Find where the given text appears and provide that cell's center as (x, y) coordinate. 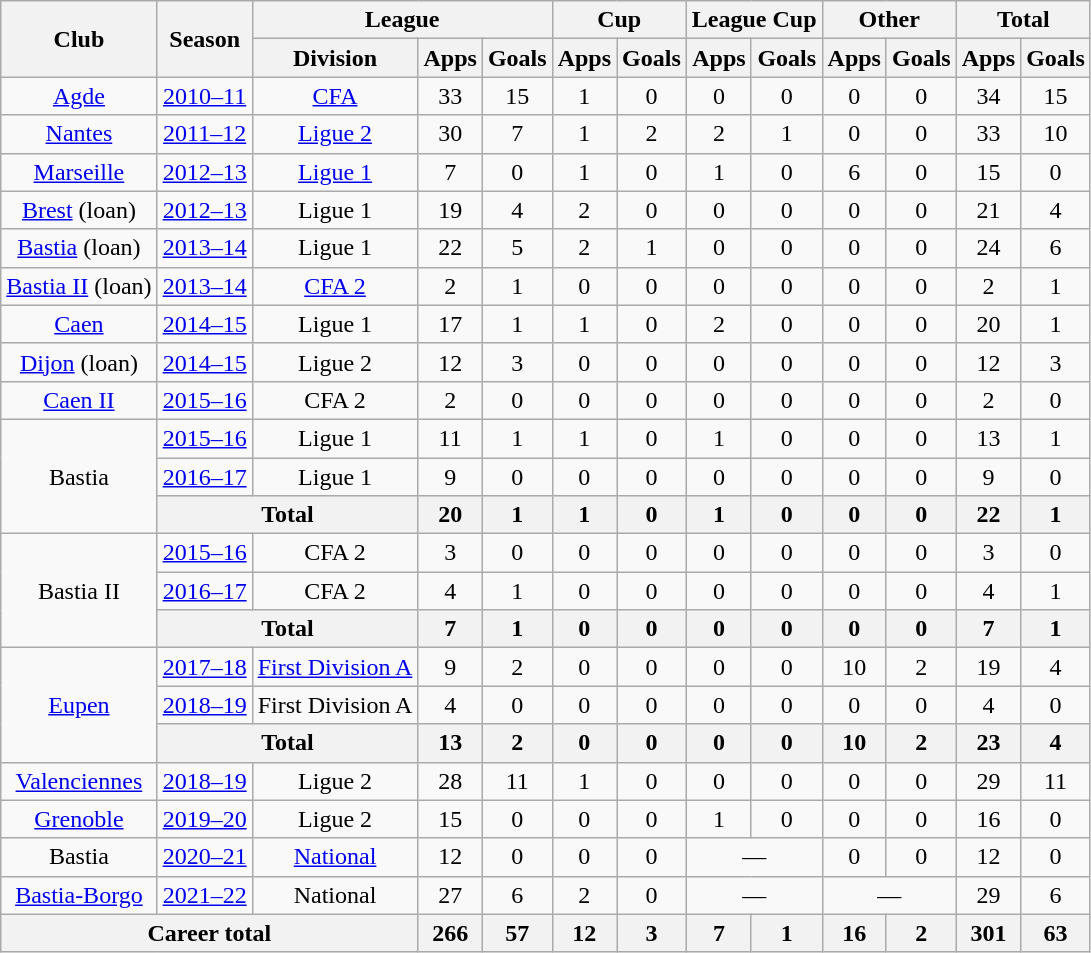
Other (889, 20)
Valenciennes (79, 781)
24 (988, 248)
Marseille (79, 172)
Dijon (loan) (79, 362)
30 (450, 134)
Bastia II (loan) (79, 286)
57 (517, 933)
Eupen (79, 705)
266 (450, 933)
Bastia II (79, 591)
2010–11 (204, 96)
2021–22 (204, 895)
CFA (335, 96)
Season (204, 39)
23 (988, 743)
Brest (loan) (79, 210)
League (402, 20)
Grenoble (79, 819)
5 (517, 248)
17 (450, 324)
28 (450, 781)
Club (79, 39)
2017–18 (204, 667)
2020–21 (204, 857)
63 (1056, 933)
Caen II (79, 400)
Career total (210, 933)
Agde (79, 96)
27 (450, 895)
301 (988, 933)
Bastia (loan) (79, 248)
Division (335, 58)
Bastia-Borgo (79, 895)
League Cup (754, 20)
Nantes (79, 134)
2011–12 (204, 134)
21 (988, 210)
Cup (619, 20)
Caen (79, 324)
2019–20 (204, 819)
34 (988, 96)
